Extract the (X, Y) coordinate from the center of the cell holding the provided text.  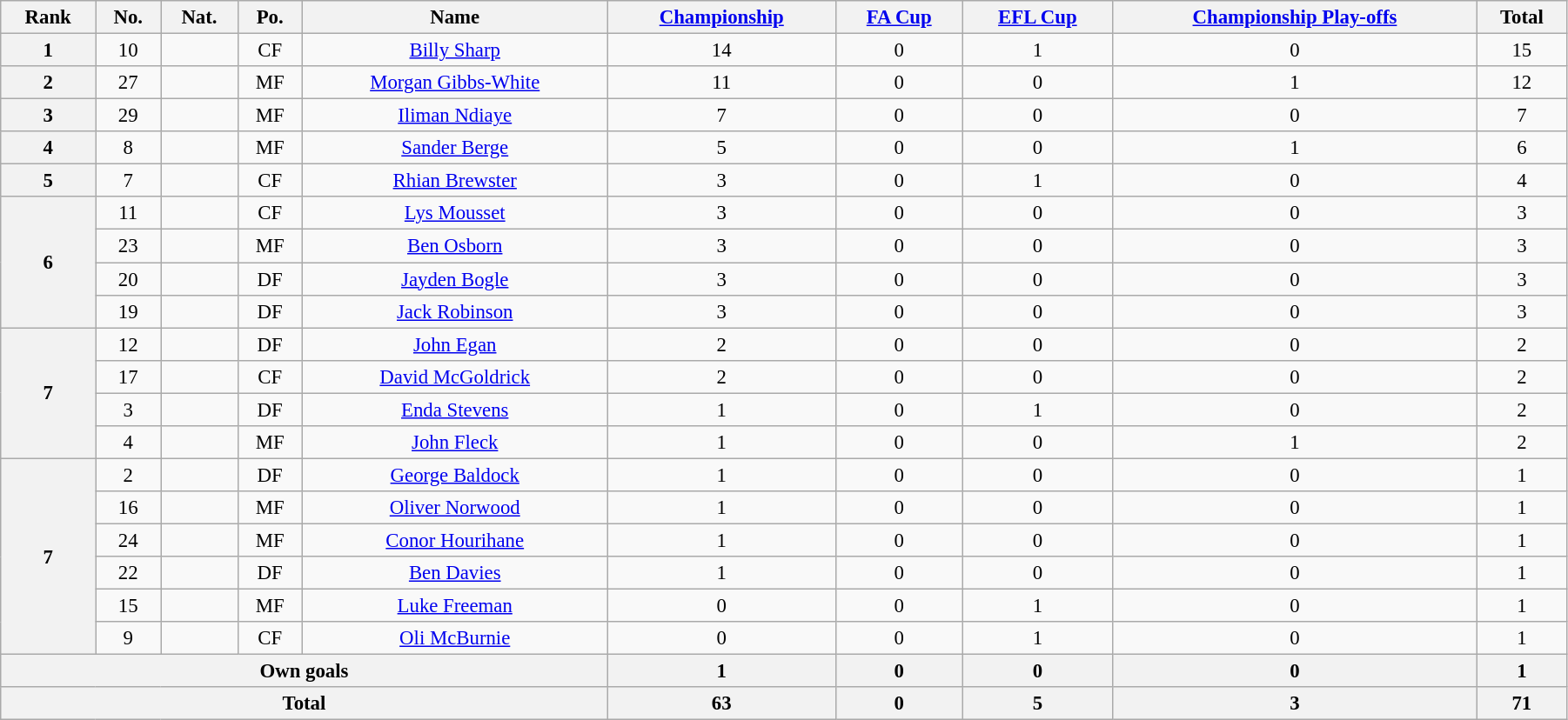
Rank (49, 17)
Morgan Gibbs-White (454, 83)
19 (129, 311)
23 (129, 246)
David McGoldrick (454, 377)
Name (454, 17)
No. (129, 17)
10 (129, 50)
Billy Sharp (454, 50)
Championship (721, 17)
20 (129, 279)
8 (129, 148)
29 (129, 116)
22 (129, 573)
16 (129, 508)
Po. (270, 17)
Conor Hourihane (454, 540)
Championship Play-offs (1295, 17)
Oliver Norwood (454, 508)
Sander Berge (454, 148)
63 (721, 703)
Ben Davies (454, 573)
71 (1521, 703)
Oli McBurnie (454, 638)
Jack Robinson (454, 311)
Ben Osborn (454, 246)
John Fleck (454, 443)
14 (721, 50)
George Baldock (454, 475)
Jayden Bogle (454, 279)
Iliman Ndiaye (454, 116)
9 (129, 638)
Enda Stevens (454, 410)
Nat. (199, 17)
Lys Mousset (454, 213)
Rhian Brewster (454, 181)
John Egan (454, 344)
17 (129, 377)
FA Cup (899, 17)
Luke Freeman (454, 606)
27 (129, 83)
Own goals (305, 671)
EFL Cup (1037, 17)
24 (129, 540)
